Extract the (x, y) coordinate from the center of the cell holding the provided text.  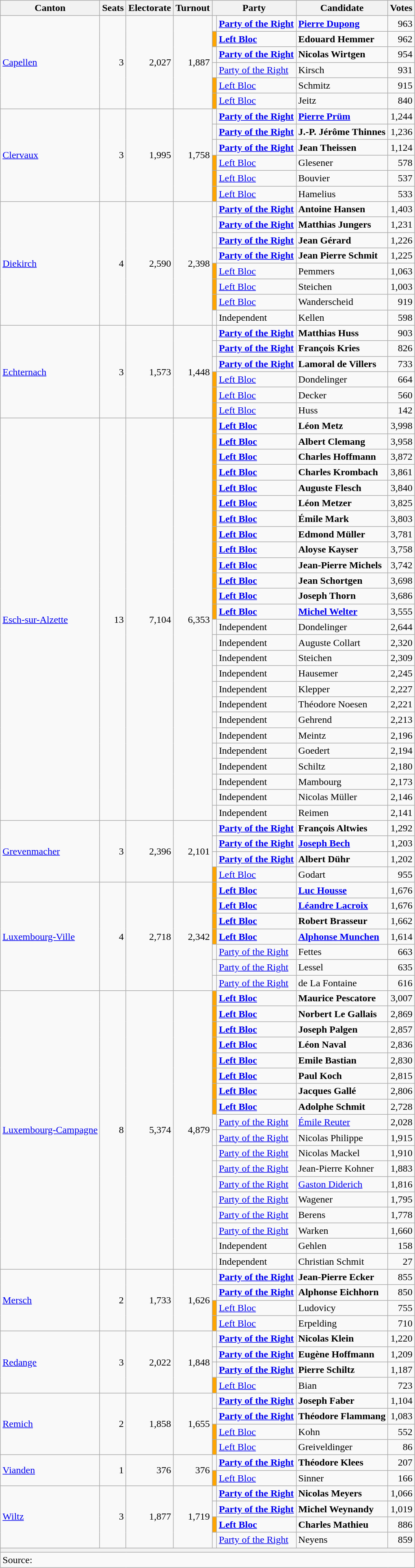
1,104 (401, 1401)
Schmitz (342, 85)
1,626 (193, 1300)
2,028 (401, 1122)
Pierre Schiltz (342, 1370)
Alphonse Eichhorn (342, 1292)
Edmond Müller (342, 534)
J.-P. Jérôme Thinnes (342, 132)
1,124 (401, 147)
Emile Bastian (342, 1060)
166 (401, 1478)
578 (401, 163)
3,803 (401, 519)
Auguste Collart (342, 642)
Nicolas Meyers (342, 1494)
1,003 (401, 287)
Matthias Huss (342, 333)
616 (401, 983)
664 (401, 379)
Paul Koch (342, 1076)
Party (254, 8)
Joseph Palgen (342, 1029)
954 (401, 54)
Godart (342, 874)
Capellen (50, 62)
Jean-Pierre Ecker (342, 1277)
Théodore Klees (342, 1463)
2,022 (149, 1362)
919 (401, 302)
2,396 (149, 851)
Charles Krombach (342, 472)
Joseph Bech (342, 844)
François Kries (342, 348)
Luxembourg-Ville (50, 936)
7,104 (149, 619)
1,063 (401, 271)
3,781 (401, 534)
2,590 (149, 263)
1,910 (401, 1153)
3,698 (401, 581)
Joseph Faber (342, 1401)
955 (401, 874)
2,027 (149, 62)
2,196 (401, 735)
Echternach (50, 372)
635 (401, 968)
Charles Mathieu (342, 1525)
2,227 (401, 689)
1,066 (401, 1494)
2,718 (149, 936)
826 (401, 348)
855 (401, 1277)
Jean Pierre Schmit (342, 256)
Source: (207, 1560)
Nicolas Klein (342, 1339)
2,830 (401, 1060)
Michel Welter (342, 611)
1,292 (401, 828)
931 (401, 70)
5,374 (149, 1130)
Joseph Thorn (342, 596)
3,742 (401, 565)
4,879 (193, 1130)
Nicolas Philippe (342, 1137)
1,573 (149, 372)
Klepper (342, 689)
Reimen (342, 813)
1,995 (149, 155)
Robert Brasseur (342, 921)
2,836 (401, 1045)
1,448 (193, 372)
Norbert Le Gallais (342, 1014)
Clervaux (50, 155)
1,660 (401, 1231)
Alphonse Munchen (342, 936)
Glesener (342, 163)
2,309 (401, 658)
Lamoral de Villers (342, 364)
2,806 (401, 1091)
1,187 (401, 1370)
1,915 (401, 1137)
2,221 (401, 705)
Sinner (342, 1478)
2,141 (401, 813)
Esch-sur-Alzette (50, 619)
Pierre Prüm (342, 116)
2,146 (401, 797)
Decker (342, 395)
1,083 (401, 1416)
Émile Mark (342, 519)
3,825 (401, 503)
1,220 (401, 1339)
207 (401, 1463)
Lessel (342, 968)
Théodore Flammang (342, 1416)
755 (401, 1308)
Luxembourg-Campagne (50, 1130)
Nicolas Müller (342, 797)
1,848 (193, 1362)
1,795 (401, 1200)
Matthias Jungers (342, 225)
2,173 (401, 782)
de La Fontaine (342, 983)
Jeitz (342, 101)
Léon Metzer (342, 503)
733 (401, 364)
533 (401, 194)
Jacques Gallé (342, 1091)
3,555 (401, 611)
Wagener (342, 1200)
963 (401, 24)
Albert Clemang (342, 441)
Vianden (50, 1470)
Canton (50, 8)
Jean-Pierre Kohner (342, 1168)
27 (401, 1261)
Ludovicy (342, 1308)
Candidate (342, 8)
Kellen (342, 318)
Jean Theissen (342, 147)
3,840 (401, 488)
Turnout (193, 8)
Gaston Diderich (342, 1184)
Meintz (342, 735)
Eugène Hoffmann (342, 1354)
Redange (50, 1362)
2,857 (401, 1029)
1,877 (149, 1517)
915 (401, 85)
1,858 (149, 1424)
3,872 (401, 457)
Christian Schmit (342, 1261)
142 (401, 410)
Gehlen (342, 1246)
1,203 (401, 844)
Remich (50, 1424)
Kirsch (342, 70)
158 (401, 1246)
3,998 (401, 426)
3,758 (401, 550)
903 (401, 333)
1,758 (193, 155)
1,662 (401, 921)
710 (401, 1323)
Jean-Pierre Michels (342, 565)
Léon Metz (342, 426)
Seats (113, 8)
2,245 (401, 673)
1,403 (401, 209)
1,733 (149, 1300)
6,353 (193, 619)
1,883 (401, 1168)
Warken (342, 1231)
Hamelius (342, 194)
Hausemer (342, 673)
2,213 (401, 720)
Pemmers (342, 271)
Votes (401, 8)
2,815 (401, 1076)
Wiltz (50, 1517)
1,719 (193, 1517)
1,614 (401, 936)
Aloyse Kayser (342, 550)
8 (113, 1130)
Kohn (342, 1431)
Nicolas Mackel (342, 1153)
1,226 (401, 240)
1,231 (401, 225)
Jean Schortgen (342, 581)
Electorate (149, 8)
1,202 (401, 859)
86 (401, 1447)
962 (401, 39)
Huss (342, 410)
1 (113, 1470)
2,728 (401, 1107)
859 (401, 1540)
Mambourg (342, 782)
2,101 (193, 851)
1,209 (401, 1354)
2,320 (401, 642)
1,816 (401, 1184)
850 (401, 1292)
Neyens (342, 1540)
1,778 (401, 1215)
13 (113, 619)
2,398 (193, 263)
Léandre Lacroix (342, 905)
Auguste Flesch (342, 488)
1,655 (193, 1424)
2,342 (193, 936)
2,194 (401, 751)
Jean Gérard (342, 240)
Pierre Dupong (342, 24)
Fettes (342, 952)
663 (401, 952)
3,686 (401, 596)
Charles Hoffmann (342, 457)
Gehrend (342, 720)
Schiltz (342, 766)
Diekirch (50, 263)
560 (401, 395)
Mersch (50, 1300)
1,236 (401, 132)
Michel Weynandy (342, 1509)
598 (401, 318)
Nicolas Wirtgen (342, 54)
1,225 (401, 256)
Erpelding (342, 1323)
Théodore Noesen (342, 705)
1,019 (401, 1509)
Bouvier (342, 178)
3,958 (401, 441)
Émile Reuter (342, 1122)
Wanderscheid (342, 302)
Grevenmacher (50, 851)
Adolphe Schmit (342, 1107)
Greiveldinger (342, 1447)
1,244 (401, 116)
723 (401, 1385)
2,644 (401, 627)
François Altwies (342, 828)
Berens (342, 1215)
Edouard Hemmer (342, 39)
Goedert (342, 751)
Luc Housse (342, 890)
Maurice Pescatore (342, 998)
3,007 (401, 998)
2,180 (401, 766)
2,869 (401, 1014)
537 (401, 178)
552 (401, 1431)
Bian (342, 1385)
886 (401, 1525)
Albert Dühr (342, 859)
3,861 (401, 472)
Antoine Hansen (342, 209)
Léon Naval (342, 1045)
1,887 (193, 62)
840 (401, 101)
